Locate the cell with the specified text and output its (X, Y) center coordinate. 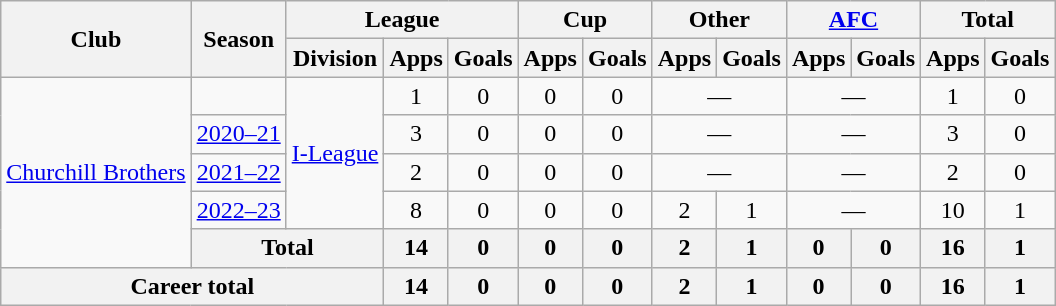
Churchill Brothers (96, 172)
Division (335, 58)
2021–22 (238, 172)
Career total (192, 286)
10 (953, 210)
Club (96, 39)
Other (719, 20)
Cup (585, 20)
AFC (853, 20)
2020–21 (238, 134)
Season (238, 39)
League (402, 20)
I-League (335, 153)
2022–23 (238, 210)
8 (416, 210)
